Search for the cell housing the specified text and yield its (x, y) center coordinate. 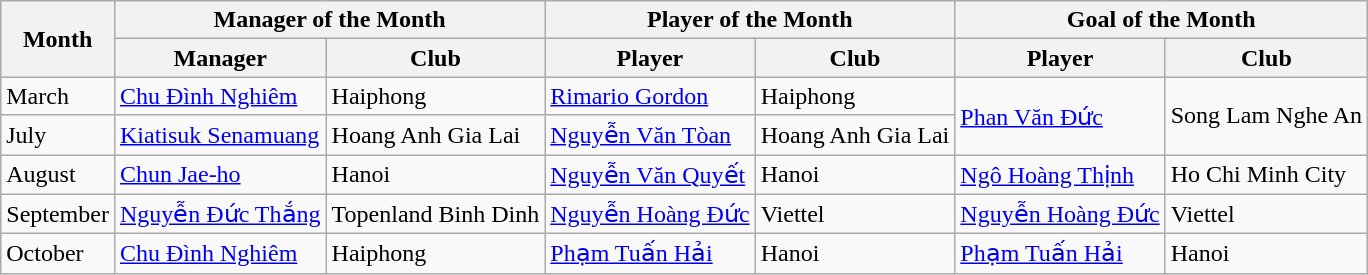
August (58, 174)
September (58, 214)
Goal of the Month (1162, 20)
Player of the Month (750, 20)
Ho Chi Minh City (1266, 174)
Rimario Gordon (650, 96)
Kiatisuk Senamuang (220, 135)
Ngô Hoàng Thịnh (1060, 174)
Nguyễn Văn Quyết (650, 174)
Phan Văn Đức (1060, 116)
March (58, 96)
Chun Jae-ho (220, 174)
Manager of the Month (329, 20)
Nguyễn Văn Tòan (650, 135)
Song Lam Nghe An (1266, 116)
Manager (220, 58)
Topenland Binh Dinh (436, 214)
Month (58, 39)
October (58, 254)
Nguyễn Đức Thắng (220, 214)
July (58, 135)
